Find where the given text appears and provide that cell's center as (x, y) coordinate. 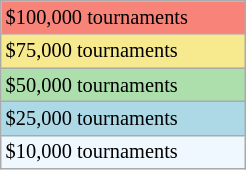
$25,000 tournaments (124, 118)
$10,000 tournaments (124, 152)
$50,000 tournaments (124, 85)
$100,000 tournaments (124, 17)
$75,000 tournaments (124, 51)
